Scan for the cell matching the given text and deliver its (x, y) coordinate at center. 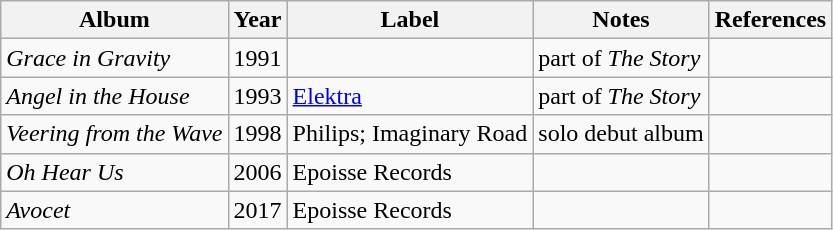
solo debut album (621, 134)
Elektra (410, 96)
Album (114, 20)
Veering from the Wave (114, 134)
Notes (621, 20)
1998 (258, 134)
Oh Hear Us (114, 172)
Avocet (114, 210)
1991 (258, 58)
Philips; Imaginary Road (410, 134)
Label (410, 20)
Grace in Gravity (114, 58)
Year (258, 20)
2017 (258, 210)
Angel in the House (114, 96)
2006 (258, 172)
References (770, 20)
1993 (258, 96)
